Find where the given text appears and provide that cell's center as (X, Y) coordinate. 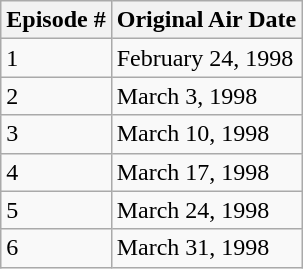
February 24, 1998 (206, 58)
5 (56, 210)
2 (56, 96)
March 10, 1998 (206, 134)
Original Air Date (206, 20)
6 (56, 248)
1 (56, 58)
March 17, 1998 (206, 172)
March 24, 1998 (206, 210)
March 31, 1998 (206, 248)
4 (56, 172)
3 (56, 134)
Episode # (56, 20)
March 3, 1998 (206, 96)
